From the cell containing the given text, extract its center point as [X, Y] coordinate. 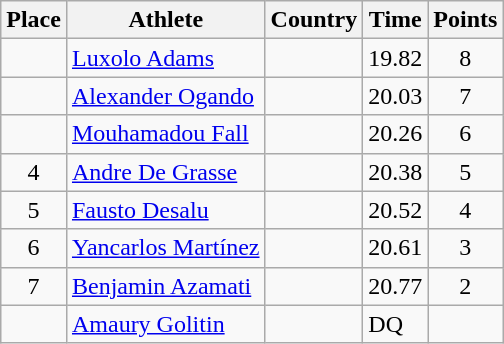
20.38 [396, 172]
DQ [396, 324]
19.82 [396, 58]
Benjamin Azamati [166, 286]
Country [314, 20]
Athlete [166, 20]
Fausto Desalu [166, 210]
Time [396, 20]
Amaury Golitin [166, 324]
Alexander Ogando [166, 96]
Yancarlos Martínez [166, 248]
Place [34, 20]
2 [466, 286]
8 [466, 58]
20.52 [396, 210]
Points [466, 20]
3 [466, 248]
Luxolo Adams [166, 58]
Andre De Grasse [166, 172]
20.61 [396, 248]
20.26 [396, 134]
20.77 [396, 286]
20.03 [396, 96]
Mouhamadou Fall [166, 134]
